Detect which cell encompasses the target text, then output its [X, Y] center coordinate. 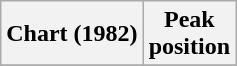
Chart (1982) [72, 34]
Peak position [189, 34]
